Find where the given text appears and provide that cell's center as (X, Y) coordinate. 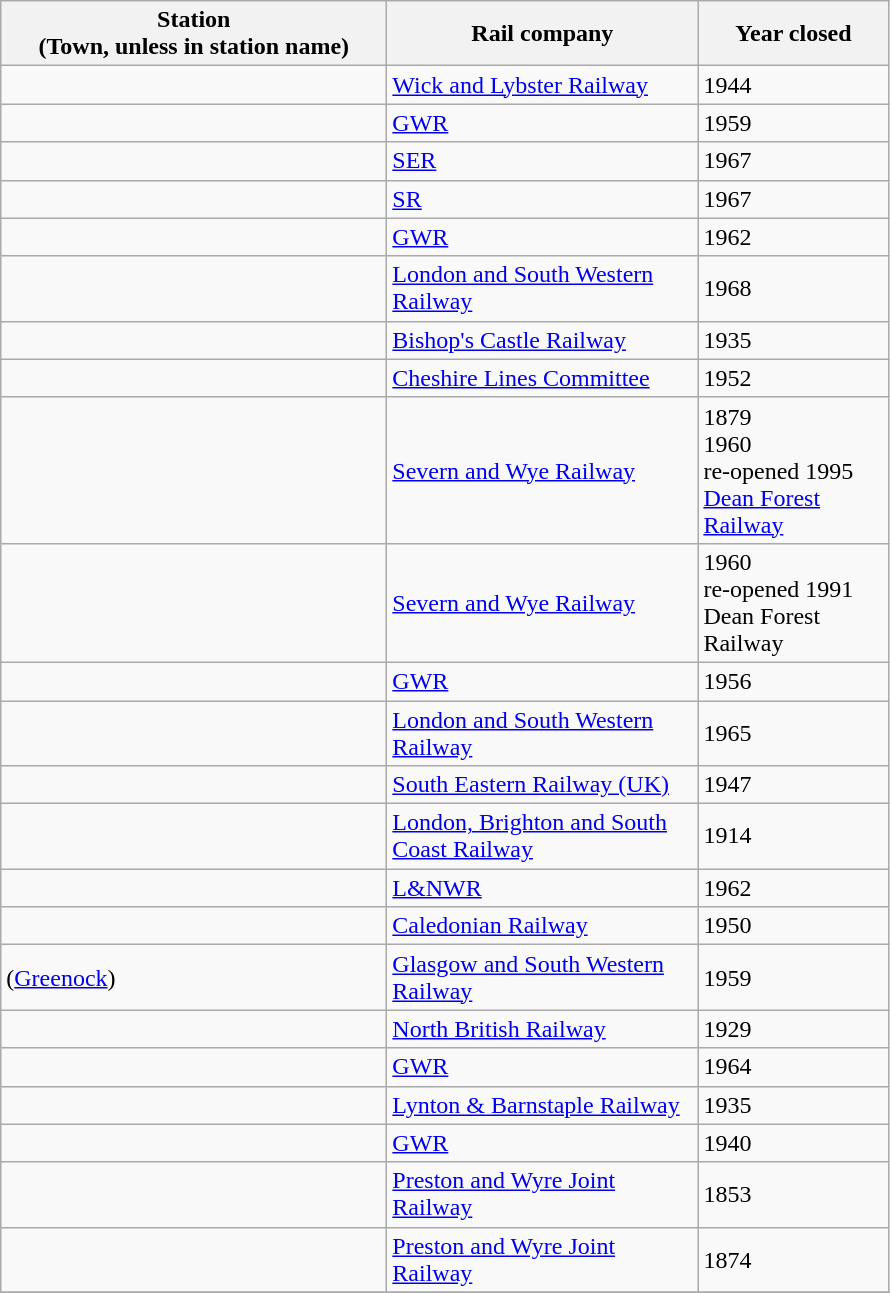
1929 (794, 1029)
1964 (794, 1067)
Caledonian Railway (542, 926)
Wick and Lybster Railway (542, 85)
Station(Town, unless in station name) (194, 34)
Rail company (542, 34)
SER (542, 161)
Lynton & Barnstaple Railway (542, 1105)
1944 (794, 85)
Cheshire Lines Committee (542, 378)
1914 (794, 836)
1952 (794, 378)
1940 (794, 1143)
18791960re-opened 1995Dean Forest Railway (794, 470)
1960re-opened 1991Dean Forest Railway (794, 602)
1947 (794, 785)
1956 (794, 681)
SR (542, 199)
L&NWR (542, 888)
Glasgow and South Western Railway (542, 978)
1965 (794, 732)
1968 (794, 288)
North British Railway (542, 1029)
(Greenock) (194, 978)
South Eastern Railway (UK) (542, 785)
1950 (794, 926)
1853 (794, 1194)
Bishop's Castle Railway (542, 340)
1874 (794, 1260)
Year closed (794, 34)
London, Brighton and South Coast Railway (542, 836)
